Output the (x, y) coordinate of the center of the cell containing the given text.  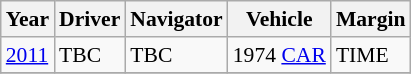
Margin (371, 19)
Navigator (176, 19)
1974 CAR (280, 55)
TIME (371, 55)
Vehicle (280, 19)
2011 (28, 55)
Year (28, 19)
Driver (90, 19)
